Return the (X, Y) coordinate for the center point of the cell that contains the specified text.  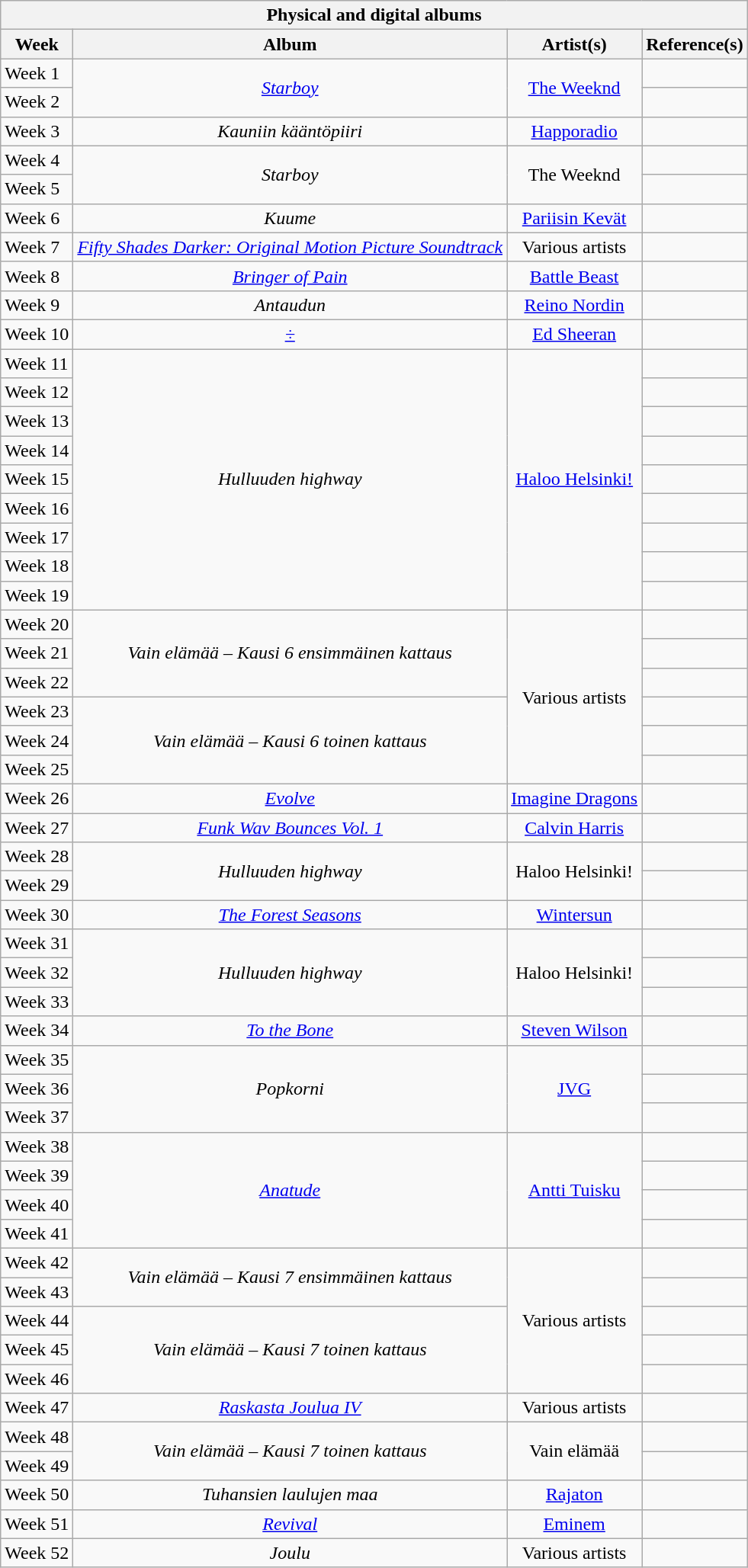
Reference(s) (695, 44)
Week 10 (37, 334)
Pariisin Kevät (575, 218)
Week 40 (37, 1204)
Week 42 (37, 1262)
Raskasta Joulua IV (290, 1408)
Week 38 (37, 1146)
Ed Sheeran (575, 334)
Week 46 (37, 1379)
To the Bone (290, 1031)
Week 44 (37, 1321)
Imagine Dragons (575, 798)
Week 8 (37, 276)
Battle Beast (575, 276)
Vain elämää – Kausi 7 ensimmäinen kattaus (290, 1277)
Tuhansien laulujen maa (290, 1495)
Week 16 (37, 508)
Week 19 (37, 595)
Week 43 (37, 1292)
Physical and digital albums (374, 15)
Week 9 (37, 305)
Kauniin kääntöpiiri (290, 131)
Fifty Shades Darker: Original Motion Picture Soundtrack (290, 247)
Week 41 (37, 1233)
Week (37, 44)
Week 35 (37, 1060)
Vain elämää – Kausi 6 toinen kattaus (290, 740)
Week 20 (37, 624)
Joulu (290, 1553)
Week 23 (37, 711)
Week 33 (37, 1002)
Steven Wilson (575, 1031)
Album (290, 44)
Week 18 (37, 566)
Week 47 (37, 1408)
Vain elämää – Kausi 6 ensimmäinen kattaus (290, 653)
The Forest Seasons (290, 915)
Anatude (290, 1190)
Week 50 (37, 1495)
Evolve (290, 798)
Week 12 (37, 393)
Week 15 (37, 479)
Week 29 (37, 886)
Week 27 (37, 827)
Week 32 (37, 973)
Artist(s) (575, 44)
Week 25 (37, 769)
Reino Nordin (575, 305)
Antti Tuisku (575, 1190)
Week 5 (37, 189)
Bringer of Pain (290, 276)
Week 37 (37, 1117)
Week 13 (37, 422)
Week 1 (37, 73)
Revival (290, 1524)
Week 34 (37, 1031)
Week 2 (37, 102)
Week 24 (37, 740)
Week 48 (37, 1437)
Week 52 (37, 1553)
Rajaton (575, 1495)
÷ (290, 334)
Week 45 (37, 1350)
Week 17 (37, 537)
Wintersun (575, 915)
Eminem (575, 1524)
Week 28 (37, 857)
Week 30 (37, 915)
Week 36 (37, 1089)
Week 14 (37, 451)
Week 21 (37, 653)
Antaudun (290, 305)
Week 7 (37, 247)
Vain elämää (575, 1451)
Week 6 (37, 218)
Week 22 (37, 682)
Week 4 (37, 160)
Week 39 (37, 1175)
Week 49 (37, 1466)
Week 3 (37, 131)
Funk Wav Bounces Vol. 1 (290, 827)
Week 11 (37, 364)
JVG (575, 1089)
Week 26 (37, 798)
Week 51 (37, 1524)
Happoradio (575, 131)
Kuume (290, 218)
Popkorni (290, 1089)
Week 31 (37, 944)
Calvin Harris (575, 827)
